For the text-containing cell, return its midpoint in [x, y] coordinate format. 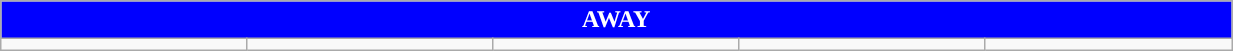
AWAY [616, 20]
